Find where the given text appears and provide that cell's center as [x, y] coordinate. 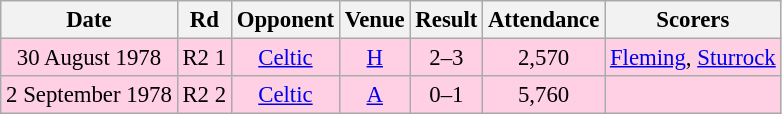
Attendance [544, 20]
Opponent [285, 20]
2 September 1978 [89, 95]
Venue [374, 20]
R2 1 [204, 58]
Result [446, 20]
30 August 1978 [89, 58]
Fleming, Sturrock [693, 58]
0–1 [446, 95]
H [374, 58]
A [374, 95]
2,570 [544, 58]
Rd [204, 20]
Scorers [693, 20]
Date [89, 20]
R2 2 [204, 95]
5,760 [544, 95]
2–3 [446, 58]
